Provide the (x, y) coordinate of the cell's center where the given text is located.  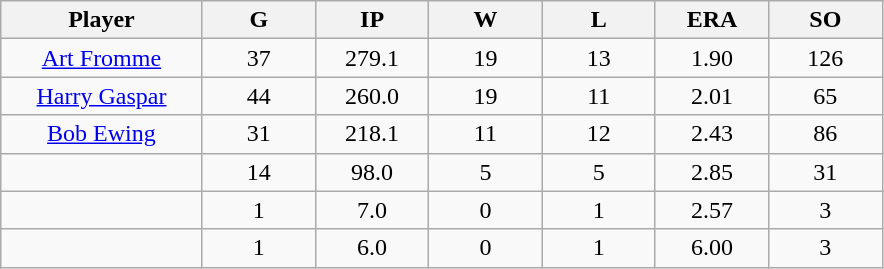
ERA (712, 20)
6.00 (712, 248)
SO (826, 20)
2.01 (712, 96)
6.0 (372, 248)
13 (598, 58)
279.1 (372, 58)
Bob Ewing (102, 134)
1.90 (712, 58)
126 (826, 58)
W (486, 20)
L (598, 20)
2.57 (712, 210)
98.0 (372, 172)
IP (372, 20)
12 (598, 134)
14 (258, 172)
Harry Gaspar (102, 96)
65 (826, 96)
37 (258, 58)
218.1 (372, 134)
44 (258, 96)
86 (826, 134)
Art Fromme (102, 58)
Player (102, 20)
G (258, 20)
260.0 (372, 96)
2.85 (712, 172)
7.0 (372, 210)
2.43 (712, 134)
